Output the [x, y] coordinate of the center of the cell containing the given text.  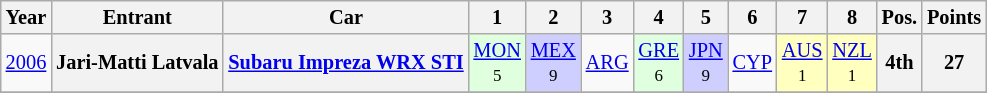
Subaru Impreza WRX STI [346, 63]
Entrant [137, 17]
AUS1 [802, 63]
MON5 [498, 63]
3 [608, 17]
4 [658, 17]
8 [852, 17]
4th [900, 63]
GRE6 [658, 63]
2 [554, 17]
1 [498, 17]
Points [954, 17]
JPN9 [706, 63]
7 [802, 17]
27 [954, 63]
Pos. [900, 17]
2006 [26, 63]
Jari-Matti Latvala [137, 63]
Year [26, 17]
MEX9 [554, 63]
6 [752, 17]
5 [706, 17]
ARG [608, 63]
Car [346, 17]
NZL1 [852, 63]
CYP [752, 63]
